Output the [X, Y] coordinate of the center of the cell containing the given text.  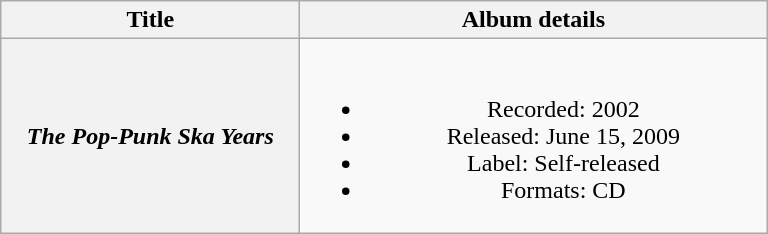
Recorded: 2002Released: June 15, 2009Label: Self-releasedFormats: CD [534, 136]
The Pop-Punk Ska Years [150, 136]
Album details [534, 20]
Title [150, 20]
